Pinpoint the cell where the given text exists, returning its [x, y] midpoint coordinate. 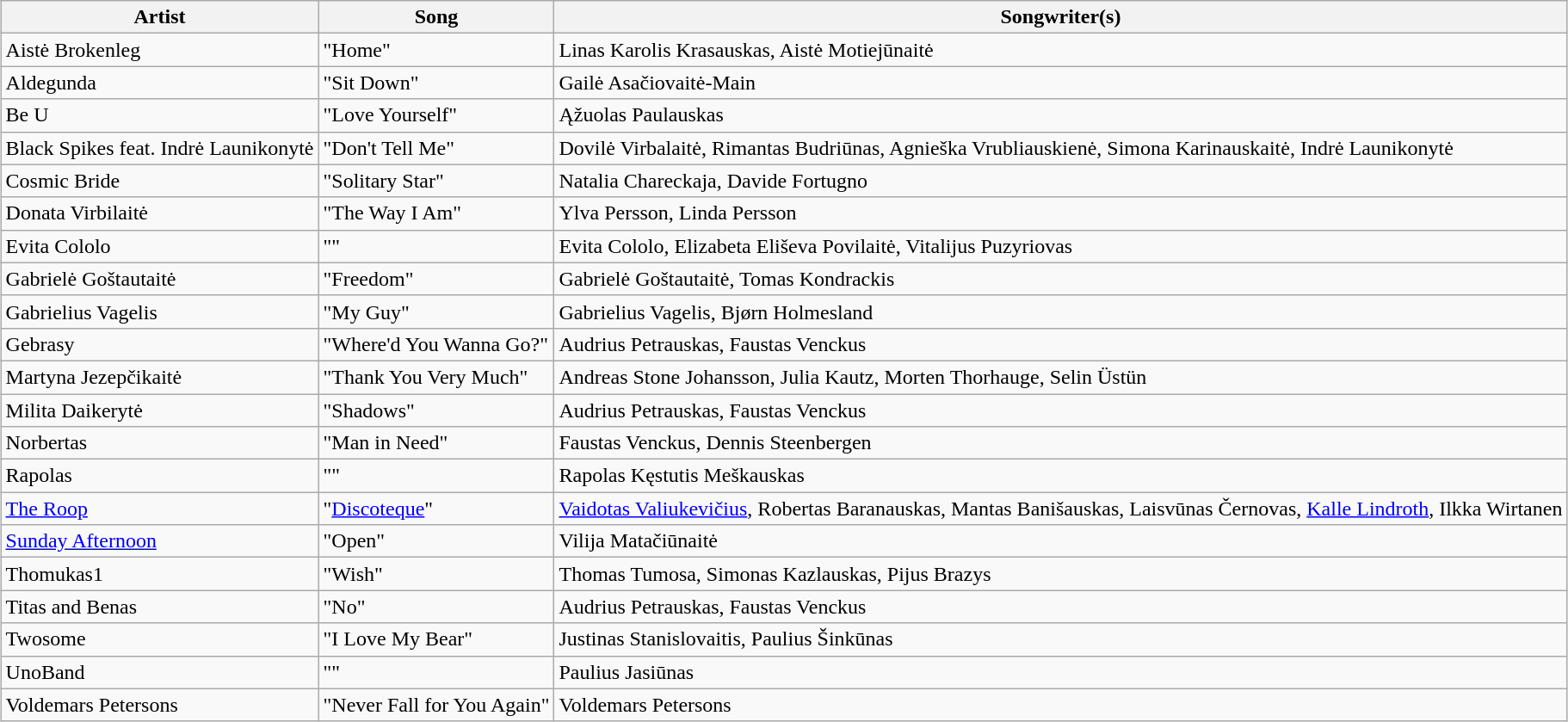
"No" [436, 607]
Gabrielė Goštautaitė, Tomas Kondrackis [1060, 279]
Gebrasy [160, 344]
Vaidotas Valiukevičius, Robertas Baranauskas, Mantas Banišauskas, Laisvūnas Černovas, Kalle Lindroth, Ilkka Wirtanen [1060, 509]
"Never Fall for You Again" [436, 705]
"Love Yourself" [436, 115]
"My Guy" [436, 312]
Aistė Brokenleg [160, 50]
Cosmic Bride [160, 181]
Song [436, 17]
Vilija Matačiūnaitė [1060, 541]
Artist [160, 17]
"Man in Need" [436, 443]
"Freedom" [436, 279]
"Sit Down" [436, 83]
Evita Cololo [160, 246]
Gailė Asačiovaitė-Main [1060, 83]
Martyna Jezepčikaitė [160, 377]
Natalia Chareckaja, Davide Fortugno [1060, 181]
Twosome [160, 639]
"Home" [436, 50]
Donata Virbilaitė [160, 213]
The Roop [160, 509]
Evita Cololo, Elizabeta Eliševa Povilaitė, Vitalijus Puzyriovas [1060, 246]
"Discoteque" [436, 509]
"Thank You Very Much" [436, 377]
"Solitary Star" [436, 181]
Linas Karolis Krasauskas, Aistė Motiejūnaitė [1060, 50]
"Open" [436, 541]
Faustas Venckus, Dennis Steenbergen [1060, 443]
Songwriter(s) [1060, 17]
Ąžuolas Paulauskas [1060, 115]
Rapolas [160, 476]
Gabrielius Vagelis, Bjørn Holmesland [1060, 312]
Gabrielius Vagelis [160, 312]
Norbertas [160, 443]
Paulius Jasiūnas [1060, 672]
Aldegunda [160, 83]
Dovilė Virbalaitė, Rimantas Budriūnas, Agnieška Vrubliauskienė, Simona Karinauskaitė, Indrė Launikonytė [1060, 148]
Thomas Tumosa, Simonas Kazlauskas, Pijus Brazys [1060, 574]
Sunday Afternoon [160, 541]
"Shadows" [436, 410]
Milita Daikerytė [160, 410]
"I Love My Bear" [436, 639]
Rapolas Kęstutis Meškauskas [1060, 476]
Titas and Benas [160, 607]
"The Way I Am" [436, 213]
Justinas Stanislovaitis, Paulius Šinkūnas [1060, 639]
UnoBand [160, 672]
Ylva Persson, Linda Persson [1060, 213]
"Wish" [436, 574]
Black Spikes feat. Indrė Launikonytė [160, 148]
Gabrielė Goštautaitė [160, 279]
"Don't Tell Me" [436, 148]
Andreas Stone Johansson, Julia Kautz, Morten Thorhauge, Selin Üstün [1060, 377]
Thomukas1 [160, 574]
Be U [160, 115]
"Where'd You Wanna Go?" [436, 344]
